Search for the cell housing the specified text and yield its (X, Y) center coordinate. 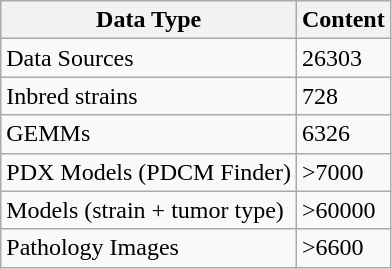
PDX Models (PDCM Finder) (149, 172)
>6600 (344, 248)
>7000 (344, 172)
728 (344, 96)
6326 (344, 134)
Data Type (149, 20)
Inbred strains (149, 96)
26303 (344, 58)
>60000 (344, 210)
Models (strain + tumor type) (149, 210)
GEMMs (149, 134)
Content (344, 20)
Pathology Images (149, 248)
Data Sources (149, 58)
